Find where the given text appears and provide that cell's center as (x, y) coordinate. 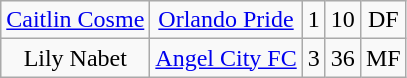
Angel City FC (226, 58)
36 (342, 58)
1 (314, 20)
Lily Nabet (76, 58)
DF (383, 20)
MF (383, 58)
Orlando Pride (226, 20)
Caitlin Cosme (76, 20)
3 (314, 58)
10 (342, 20)
